Find where the given text appears and provide that cell's center as (x, y) coordinate. 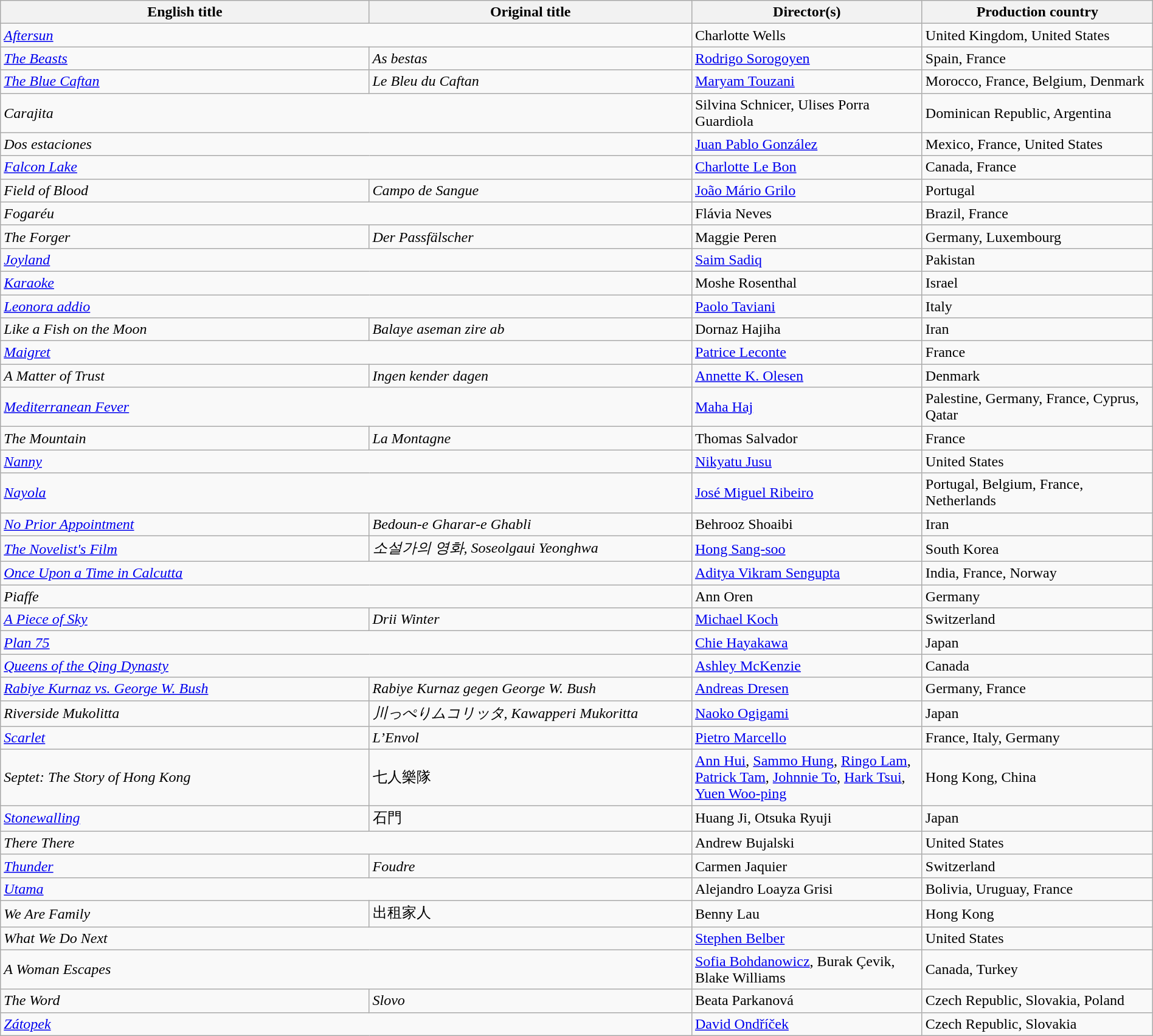
Saim Sadiq (806, 260)
Leonora addio (347, 306)
Thunder (185, 866)
Stonewalling (185, 818)
Brazil, France (1037, 213)
Paolo Taviani (806, 306)
Patrice Leconte (806, 353)
Pakistan (1037, 260)
Der Passfälscher (530, 237)
Carajita (347, 113)
Campo de Sangue (530, 190)
Benny Lau (806, 913)
Drii Winter (530, 620)
Mexico, France, United States (1037, 144)
The Forger (185, 237)
João Mário Grilo (806, 190)
Charlotte Le Bon (806, 167)
Denmark (1037, 376)
Ashley McKenzie (806, 666)
Germany (1037, 596)
We Are Family (185, 913)
Falcon Lake (347, 167)
Behrooz Shoaibi (806, 524)
Thomas Salvador (806, 438)
José Miguel Ribeiro (806, 492)
Joyland (347, 260)
Scarlet (185, 738)
Germany, Luxembourg (1037, 237)
소설가의 영화, Soseolgaui Yeonghwa (530, 548)
Maggie Peren (806, 237)
France, Italy, Germany (1037, 738)
South Korea (1037, 548)
Portugal, Belgium, France, Netherlands (1037, 492)
India, France, Norway (1037, 573)
United Kingdom, United States (1037, 35)
Huang Ji, Otsuka Ryuji (806, 818)
Germany, France (1037, 689)
The Novelist's Film (185, 548)
Stephen Belber (806, 938)
Rabiye Kurnaz vs. George W. Bush (185, 689)
Nikyatu Jusu (806, 461)
No Prior Appointment (185, 524)
Morocco, France, Belgium, Denmark (1037, 81)
Ingen kender dagen (530, 376)
Czech Republic, Slovakia, Poland (1037, 1001)
Flávia Neves (806, 213)
Chie Hayakawa (806, 643)
Carmen Jaquier (806, 866)
Foudre (530, 866)
Plan 75 (347, 643)
Karaoke (347, 283)
Israel (1037, 283)
Rabiye Kurnaz gegen George W. Bush (530, 689)
Hong Sang-soo (806, 548)
Maigret (347, 353)
What We Do Next (347, 938)
Alejandro Loayza Grisi (806, 889)
Bolivia, Uruguay, France (1037, 889)
Zátopek (347, 1024)
Canada, Turkey (1037, 969)
Production country (1037, 12)
The Blue Caftan (185, 81)
La Montagne (530, 438)
Field of Blood (185, 190)
Slovo (530, 1001)
Le Bleu du Caftan (530, 81)
Canada, France (1037, 167)
Juan Pablo González (806, 144)
Ann Oren (806, 596)
Nanny (347, 461)
Septet: The Story of Hong Kong (185, 778)
There There (347, 843)
七人樂隊 (530, 778)
Riverside Mukolitta (185, 714)
A Matter of Trust (185, 376)
Aditya Vikram Sengupta (806, 573)
Michael Koch (806, 620)
Piaffe (347, 596)
Andrew Bujalski (806, 843)
石門 (530, 818)
Pietro Marcello (806, 738)
Like a Fish on the Moon (185, 330)
Portugal (1037, 190)
Queens of the Qing Dynasty (347, 666)
As bestas (530, 58)
Silvina Schnicer, Ulises Porra Guardiola (806, 113)
Charlotte Wells (806, 35)
David Ondříček (806, 1024)
Ann Hui, Sammo Hung, Ringo Lam, Patrick Tam, Johnnie To, Hark Tsui, Yuen Woo-ping (806, 778)
Once Upon a Time in Calcutta (347, 573)
A Woman Escapes (347, 969)
Balaye aseman zire ab (530, 330)
Andreas Dresen (806, 689)
Annette K. Olesen (806, 376)
Maryam Touzani (806, 81)
Nayola (347, 492)
Dos estaciones (347, 144)
A Piece of Sky (185, 620)
The Beasts (185, 58)
Dominican Republic, Argentina (1037, 113)
出租家人 (530, 913)
Palestine, Germany, France, Cyprus, Qatar (1037, 407)
Sofia Bohdanowicz, Burak Çevik, Blake Williams (806, 969)
The Mountain (185, 438)
Maha Haj (806, 407)
Dornaz Hajiha (806, 330)
Original title (530, 12)
Italy (1037, 306)
Hong Kong (1037, 913)
L’Envol (530, 738)
Czech Republic, Slovakia (1037, 1024)
Canada (1037, 666)
Hong Kong, China (1037, 778)
Naoko Ogigami (806, 714)
English title (185, 12)
Rodrigo Sorogoyen (806, 58)
Utama (347, 889)
The Word (185, 1001)
Director(s) (806, 12)
Fogaréu (347, 213)
川っぺりムコリッタ, Kawapperi Mukoritta (530, 714)
Spain, France (1037, 58)
Moshe Rosenthal (806, 283)
Beata Parkanová (806, 1001)
Bedoun-e Gharar-e Ghabli (530, 524)
Mediterranean Fever (347, 407)
Aftersun (347, 35)
